Provide the [X, Y] coordinate of the cell's center where the given text is located.  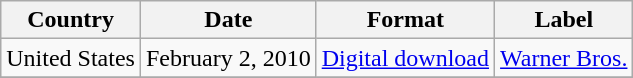
Date [228, 20]
Country [71, 20]
Format [405, 20]
Label [564, 20]
February 2, 2010 [228, 58]
United States [71, 58]
Digital download [405, 58]
Warner Bros. [564, 58]
